Scan for the cell matching the given text and deliver its (x, y) coordinate at center. 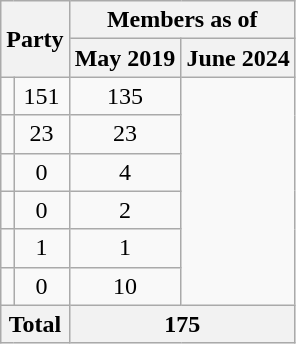
2 (125, 210)
Members as of (182, 20)
Total (35, 324)
4 (125, 172)
135 (125, 96)
June 2024 (238, 58)
10 (125, 286)
175 (182, 324)
May 2019 (125, 58)
151 (42, 96)
Party (35, 39)
